From the cell containing the given text, extract its center point as [X, Y] coordinate. 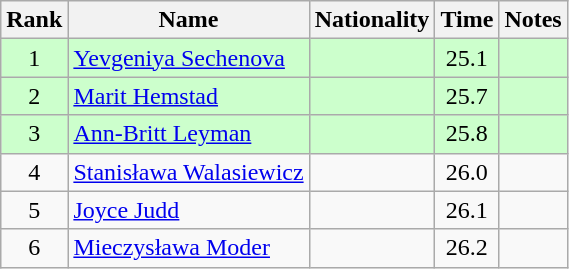
6 [34, 248]
Mieczysława Moder [188, 248]
Stanisława Walasiewicz [188, 172]
26.0 [467, 172]
3 [34, 134]
Notes [533, 20]
25.1 [467, 58]
26.2 [467, 248]
Nationality [372, 20]
Time [467, 20]
5 [34, 210]
Joyce Judd [188, 210]
2 [34, 96]
4 [34, 172]
Yevgeniya Sechenova [188, 58]
1 [34, 58]
Name [188, 20]
26.1 [467, 210]
Ann-Britt Leyman [188, 134]
Rank [34, 20]
25.8 [467, 134]
Marit Hemstad [188, 96]
25.7 [467, 96]
